Capture the cell that displays the provided text and extract its (x, y) central coordinate. 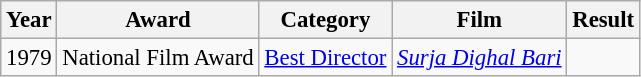
Result (604, 20)
Award (158, 20)
Best Director (326, 58)
Film (480, 20)
1979 (29, 58)
Category (326, 20)
Surja Dighal Bari (480, 58)
Year (29, 20)
National Film Award (158, 58)
